Identify which cell holds the provided text, then report its (X, Y) central coordinate. 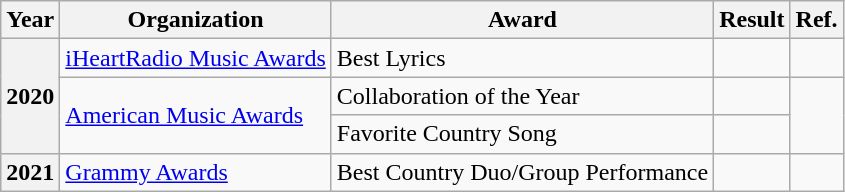
Favorite Country Song (522, 134)
2020 (30, 96)
Award (522, 20)
iHeartRadio Music Awards (196, 58)
2021 (30, 172)
Collaboration of the Year (522, 96)
Organization (196, 20)
Best Lyrics (522, 58)
Grammy Awards (196, 172)
Best Country Duo/Group Performance (522, 172)
American Music Awards (196, 115)
Ref. (816, 20)
Year (30, 20)
Result (752, 20)
